Find where the given text appears and provide that cell's center as [X, Y] coordinate. 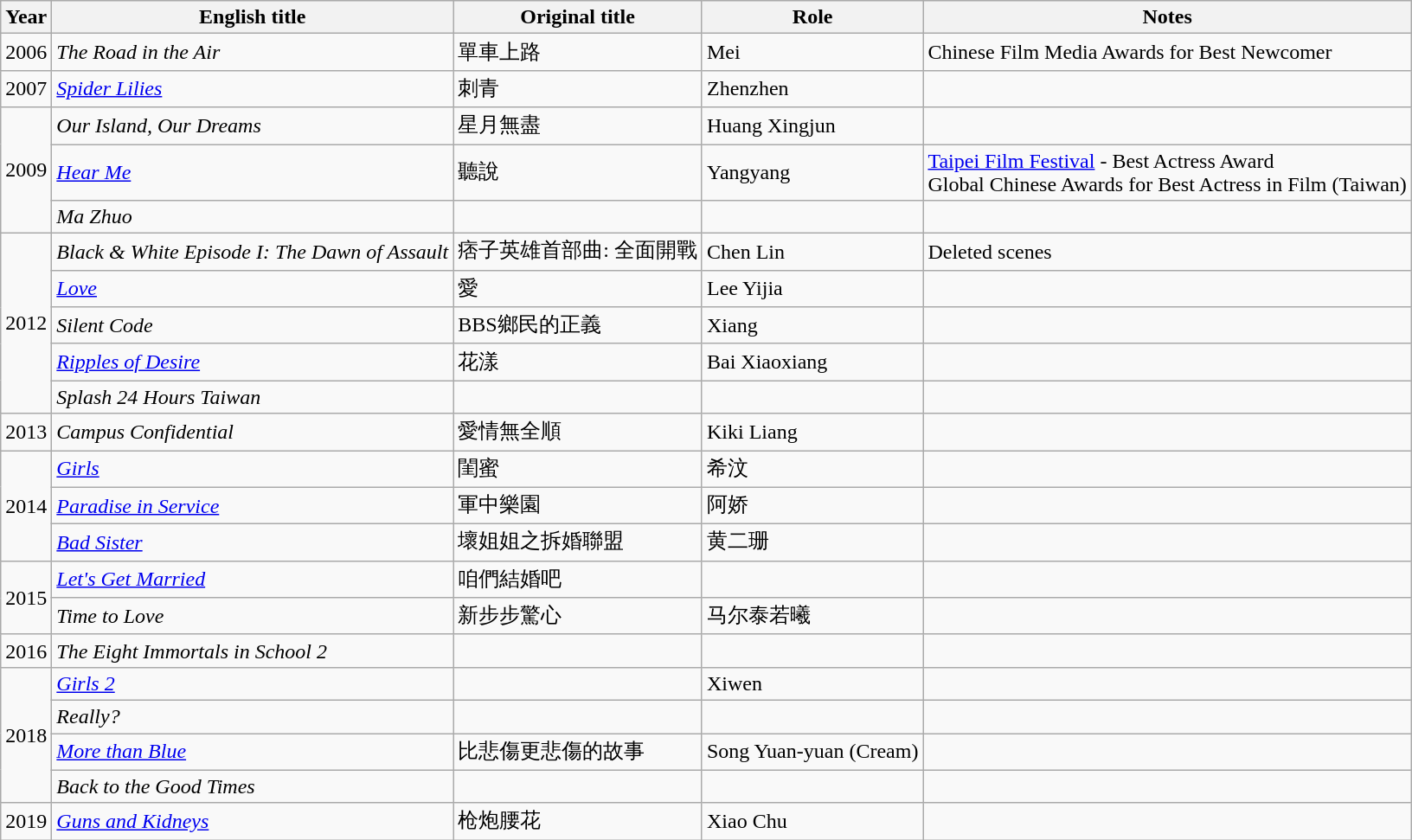
Notes [1167, 17]
Paradise in Service [253, 505]
Love [253, 289]
Year [26, 17]
Chinese Film Media Awards for Best Newcomer [1167, 52]
愛 [578, 289]
咱們結婚吧 [578, 580]
痞子英雄首部曲: 全面開戰 [578, 253]
Bad Sister [253, 543]
閨蜜 [578, 469]
Girls 2 [253, 683]
More than Blue [253, 753]
Taipei Film Festival - Best Actress AwardGlobal Chinese Awards for Best Actress in Film (Taiwan) [1167, 171]
Guns and Kidneys [253, 822]
Our Island, Our Dreams [253, 126]
壞姐姐之拆婚聯盟 [578, 543]
Mei [812, 52]
2006 [26, 52]
Girls [253, 469]
黄二珊 [812, 543]
星月無盡 [578, 126]
Ma Zhuo [253, 217]
Black & White Episode I: The Dawn of Assault [253, 253]
2013 [26, 433]
Silent Code [253, 325]
新步步驚心 [578, 616]
2019 [26, 822]
Back to the Good Times [253, 786]
BBS鄉民的正義 [578, 325]
Lee Yijia [812, 289]
Huang Xingjun [812, 126]
刺青 [578, 88]
2014 [26, 505]
花漾 [578, 362]
The Road in the Air [253, 52]
聽說 [578, 171]
軍中樂園 [578, 505]
2015 [26, 597]
Really? [253, 716]
Chen Lin [812, 253]
Splash 24 Hours Taiwan [253, 397]
比悲傷更悲傷的故事 [578, 753]
2009 [26, 170]
Hear Me [253, 171]
马尔泰若曦 [812, 616]
Song Yuan-yuan (Cream) [812, 753]
希汶 [812, 469]
Ripples of Desire [253, 362]
2012 [26, 324]
Let's Get Married [253, 580]
2018 [26, 735]
2007 [26, 88]
Kiki Liang [812, 433]
Spider Lilies [253, 88]
枪炮腰花 [578, 822]
Time to Love [253, 616]
Xiwen [812, 683]
愛情無全順 [578, 433]
Yangyang [812, 171]
Role [812, 17]
2016 [26, 651]
Deleted scenes [1167, 253]
English title [253, 17]
Original title [578, 17]
Bai Xiaoxiang [812, 362]
The Eight Immortals in School 2 [253, 651]
單車上路 [578, 52]
Xiao Chu [812, 822]
Campus Confidential [253, 433]
Xiang [812, 325]
阿娇 [812, 505]
Zhenzhen [812, 88]
